Output the [X, Y] coordinate of the center of the cell containing the given text.  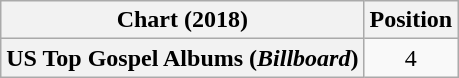
4 [411, 58]
US Top Gospel Albums (Billboard) [182, 58]
Chart (2018) [182, 20]
Position [411, 20]
